Determine the [X, Y] coordinate at the center of the cell enclosing the given text.  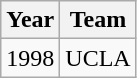
Year [30, 20]
Team [98, 20]
UCLA [98, 58]
1998 [30, 58]
